Scan for the cell matching the given text and deliver its [x, y] coordinate at center. 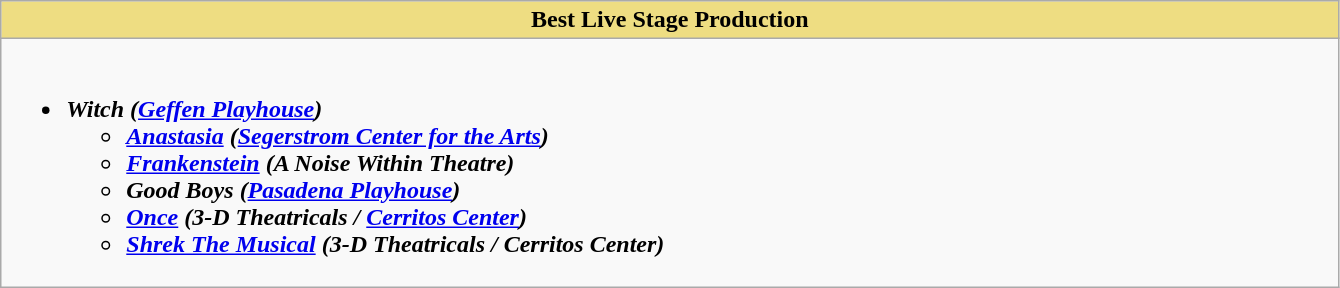
Best Live Stage Production [670, 20]
